For the text-containing cell, return its midpoint in [X, Y] coordinate format. 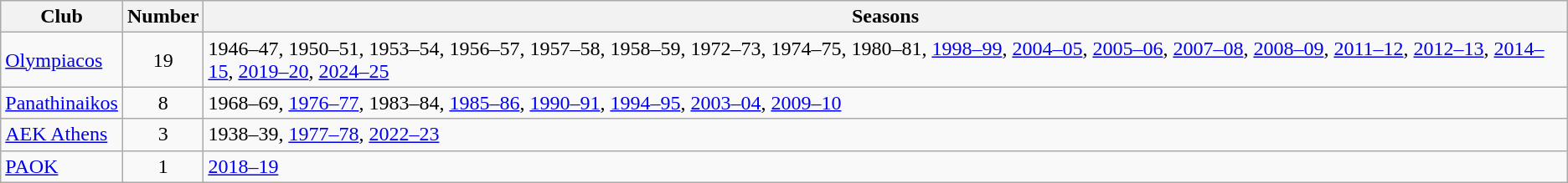
19 [162, 60]
1968–69, 1976–77, 1983–84, 1985–86, 1990–91, 1994–95, 2003–04, 2009–10 [885, 103]
Number [162, 17]
8 [162, 103]
1 [162, 166]
Olympiacos [62, 60]
1938–39, 1977–78, 2022–23 [885, 135]
Panathinaikos [62, 103]
PAOK [62, 166]
Club [62, 17]
2018–19 [885, 166]
AEK Athens [62, 135]
Seasons [885, 17]
3 [162, 135]
